Return (X, Y) of the center of cell containing provided text 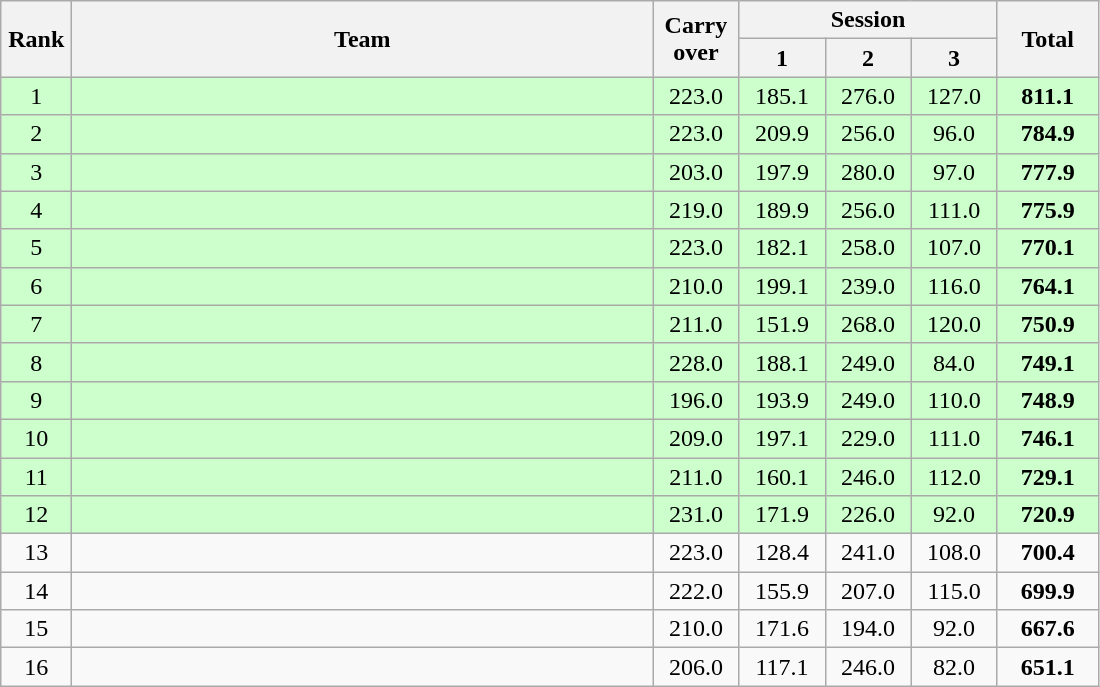
775.9 (1048, 210)
197.1 (782, 438)
268.0 (868, 324)
Session (868, 20)
15 (36, 629)
8 (36, 362)
276.0 (868, 96)
171.6 (782, 629)
784.9 (1048, 134)
Carry over (696, 39)
811.1 (1048, 96)
128.4 (782, 553)
750.9 (1048, 324)
96.0 (954, 134)
720.9 (1048, 515)
241.0 (868, 553)
112.0 (954, 477)
7 (36, 324)
14 (36, 591)
207.0 (868, 591)
209.0 (696, 438)
667.6 (1048, 629)
228.0 (696, 362)
222.0 (696, 591)
10 (36, 438)
193.9 (782, 400)
Rank (36, 39)
116.0 (954, 286)
5 (36, 248)
12 (36, 515)
699.9 (1048, 591)
16 (36, 667)
206.0 (696, 667)
258.0 (868, 248)
196.0 (696, 400)
700.4 (1048, 553)
729.1 (1048, 477)
151.9 (782, 324)
226.0 (868, 515)
171.9 (782, 515)
651.1 (1048, 667)
110.0 (954, 400)
4 (36, 210)
239.0 (868, 286)
13 (36, 553)
120.0 (954, 324)
9 (36, 400)
97.0 (954, 172)
182.1 (782, 248)
11 (36, 477)
749.1 (1048, 362)
155.9 (782, 591)
107.0 (954, 248)
108.0 (954, 553)
209.9 (782, 134)
199.1 (782, 286)
777.9 (1048, 172)
280.0 (868, 172)
770.1 (1048, 248)
Team (362, 39)
764.1 (1048, 286)
84.0 (954, 362)
189.9 (782, 210)
160.1 (782, 477)
127.0 (954, 96)
197.9 (782, 172)
6 (36, 286)
82.0 (954, 667)
231.0 (696, 515)
194.0 (868, 629)
746.1 (1048, 438)
Total (1048, 39)
203.0 (696, 172)
115.0 (954, 591)
748.9 (1048, 400)
188.1 (782, 362)
117.1 (782, 667)
219.0 (696, 210)
229.0 (868, 438)
185.1 (782, 96)
